Return the [X, Y] coordinate for the center point of the cell that contains the specified text.  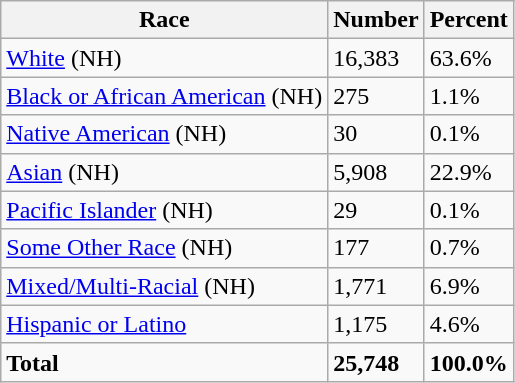
29 [376, 210]
Race [164, 20]
25,748 [376, 362]
22.9% [468, 172]
Hispanic or Latino [164, 324]
63.6% [468, 58]
0.7% [468, 248]
30 [376, 134]
5,908 [376, 172]
Number [376, 20]
1,771 [376, 286]
Pacific Islander (NH) [164, 210]
177 [376, 248]
Total [164, 362]
White (NH) [164, 58]
16,383 [376, 58]
100.0% [468, 362]
1,175 [376, 324]
Native American (NH) [164, 134]
Percent [468, 20]
275 [376, 96]
6.9% [468, 286]
Black or African American (NH) [164, 96]
Asian (NH) [164, 172]
Mixed/Multi-Racial (NH) [164, 286]
1.1% [468, 96]
Some Other Race (NH) [164, 248]
4.6% [468, 324]
